Scan for the cell matching the given text and deliver its [x, y] coordinate at center. 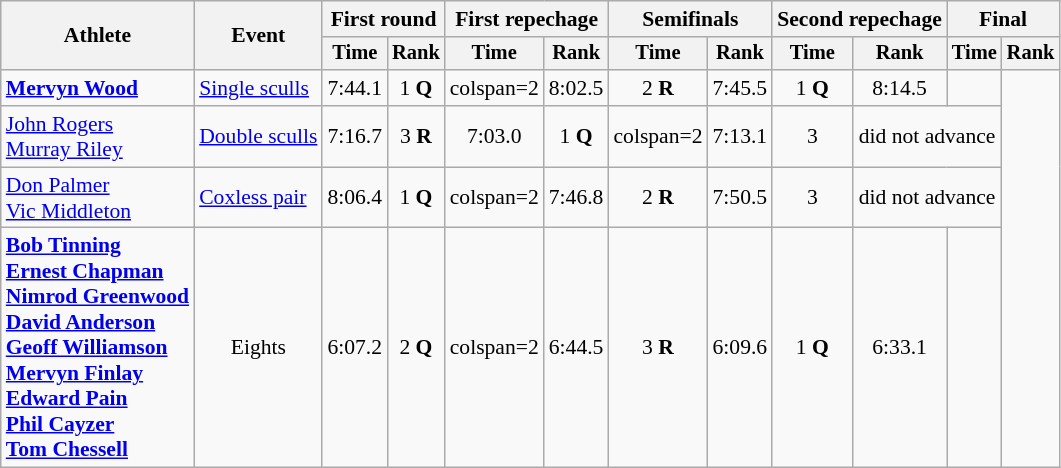
6:09.6 [740, 348]
Final [1003, 19]
6:33.1 [899, 348]
First repechage [527, 19]
2 Q [416, 348]
Coxless pair [258, 198]
Single sculls [258, 88]
Mervyn Wood [98, 88]
Athlete [98, 36]
7:03.0 [494, 136]
7:45.5 [740, 88]
Event [258, 36]
6:07.2 [354, 348]
7:16.7 [354, 136]
Eights [258, 348]
8:06.4 [354, 198]
8:02.5 [576, 88]
Double sculls [258, 136]
First round [383, 19]
Bob TinningErnest ChapmanNimrod GreenwoodDavid AndersonGeoff WilliamsonMervyn FinlayEdward PainPhil CayzerTom Chessell [98, 348]
8:14.5 [899, 88]
Don PalmerVic Middleton [98, 198]
Second repechage [860, 19]
7:44.1 [354, 88]
7:13.1 [740, 136]
Semifinals [690, 19]
6:44.5 [576, 348]
7:46.8 [576, 198]
7:50.5 [740, 198]
John RogersMurray Riley [98, 136]
